Extract the (X, Y) coordinate from the center of the cell holding the provided text.  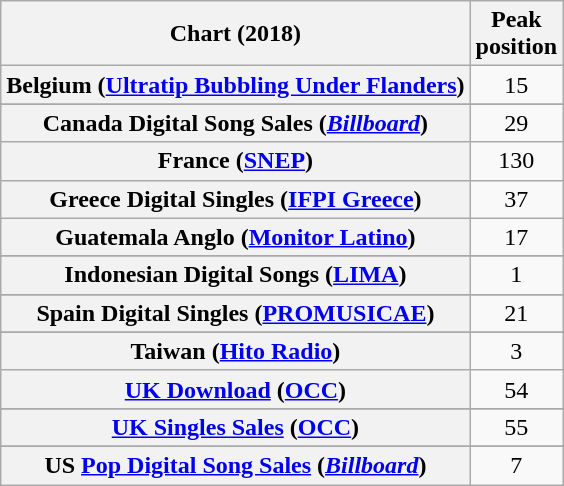
Indonesian Digital Songs (LIMA) (236, 275)
37 (516, 199)
21 (516, 313)
15 (516, 85)
Peak position (516, 34)
3 (516, 351)
29 (516, 123)
UK Singles Sales (OCC) (236, 427)
US Pop Digital Song Sales (Billboard) (236, 465)
France (SNEP) (236, 161)
55 (516, 427)
Belgium (Ultratip Bubbling Under Flanders) (236, 85)
130 (516, 161)
Chart (2018) (236, 34)
UK Download (OCC) (236, 389)
Taiwan (Hito Radio) (236, 351)
1 (516, 275)
Canada Digital Song Sales (Billboard) (236, 123)
7 (516, 465)
54 (516, 389)
17 (516, 237)
Greece Digital Singles (IFPI Greece) (236, 199)
Guatemala Anglo (Monitor Latino) (236, 237)
Spain Digital Singles (PROMUSICAE) (236, 313)
